Determine the (X, Y) coordinate at the center of the cell enclosing the given text.  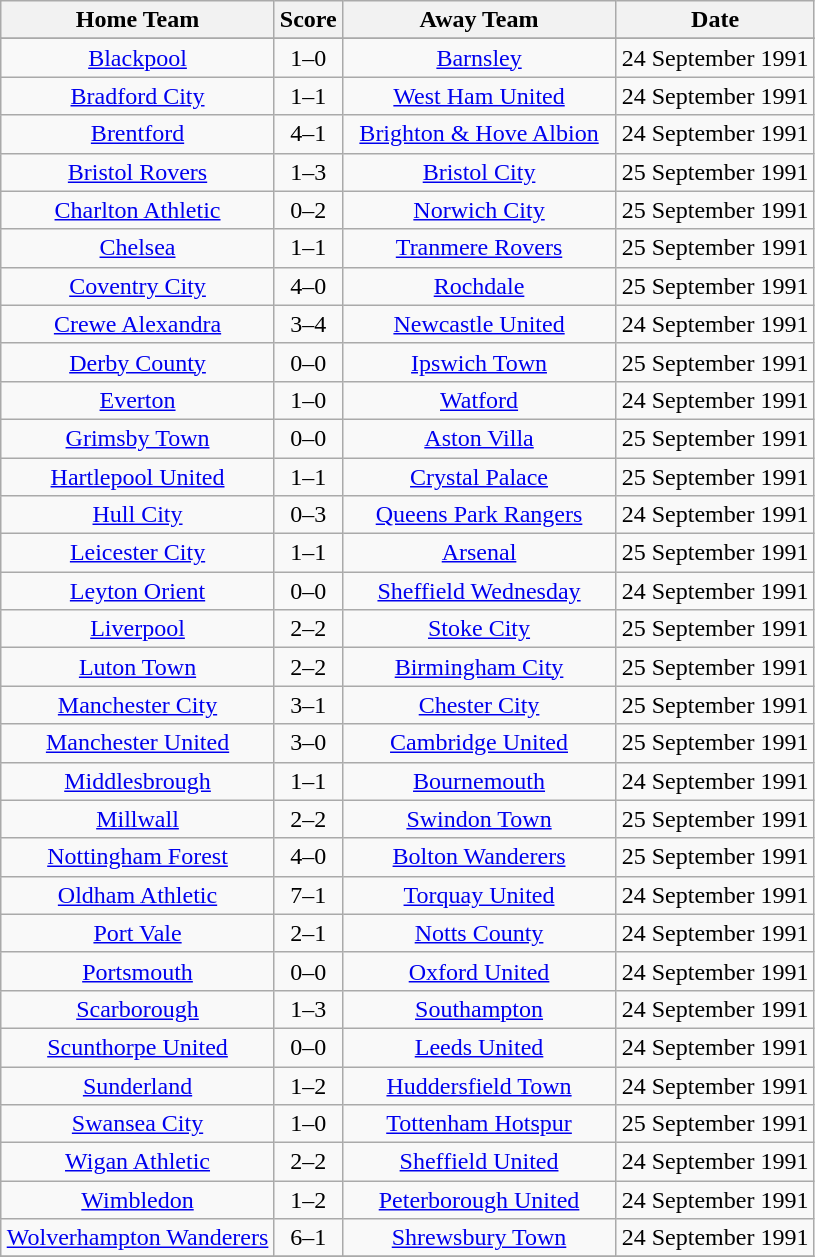
Scarborough (138, 1009)
Crewe Alexandra (138, 324)
Manchester United (138, 743)
3–4 (308, 324)
Home Team (138, 20)
Swansea City (138, 1124)
Wigan Athletic (138, 1162)
Barnsley (479, 58)
Swindon Town (479, 819)
Birmingham City (479, 667)
Cambridge United (479, 743)
Stoke City (479, 629)
Tottenham Hotspur (479, 1124)
6–1 (308, 1238)
Bournemouth (479, 781)
Chelsea (138, 248)
3–0 (308, 743)
Bradford City (138, 96)
Norwich City (479, 210)
Nottingham Forest (138, 857)
Queens Park Rangers (479, 515)
Coventry City (138, 286)
Oxford United (479, 971)
Oldham Athletic (138, 895)
Liverpool (138, 629)
Leyton Orient (138, 591)
Newcastle United (479, 324)
Notts County (479, 933)
Millwall (138, 819)
Sunderland (138, 1085)
7–1 (308, 895)
Southampton (479, 1009)
Sheffield United (479, 1162)
Ipswich Town (479, 362)
Middlesbrough (138, 781)
Away Team (479, 20)
Rochdale (479, 286)
Hull City (138, 515)
Wimbledon (138, 1200)
Luton Town (138, 667)
Scunthorpe United (138, 1047)
0–2 (308, 210)
Watford (479, 400)
Brighton & Hove Albion (479, 134)
Blackpool (138, 58)
Hartlepool United (138, 477)
Leicester City (138, 553)
Date (716, 20)
Sheffield Wednesday (479, 591)
Bristol Rovers (138, 172)
Chester City (479, 705)
0–3 (308, 515)
Peterborough United (479, 1200)
Charlton Athletic (138, 210)
Crystal Palace (479, 477)
3–1 (308, 705)
Port Vale (138, 933)
Manchester City (138, 705)
Portsmouth (138, 971)
Aston Villa (479, 438)
Huddersfield Town (479, 1085)
Brentford (138, 134)
Everton (138, 400)
Score (308, 20)
Wolverhampton Wanderers (138, 1238)
Bristol City (479, 172)
Grimsby Town (138, 438)
2–1 (308, 933)
4–1 (308, 134)
Derby County (138, 362)
Tranmere Rovers (479, 248)
West Ham United (479, 96)
Torquay United (479, 895)
Arsenal (479, 553)
Shrewsbury Town (479, 1238)
Leeds United (479, 1047)
Bolton Wanderers (479, 857)
